Scan for the cell matching the given text and deliver its [X, Y] coordinate at center. 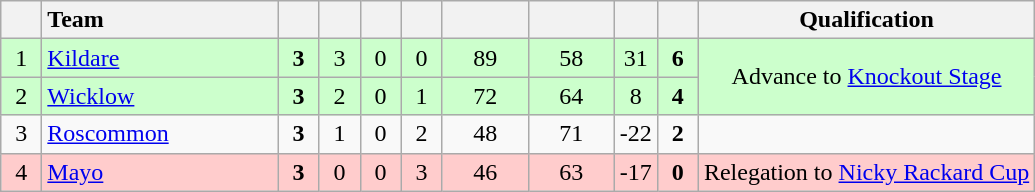
71 [571, 134]
Team [160, 20]
-22 [636, 134]
6 [678, 58]
Kildare [160, 58]
-17 [636, 172]
Mayo [160, 172]
Wicklow [160, 96]
58 [571, 58]
Roscommon [160, 134]
48 [485, 134]
31 [636, 58]
72 [485, 96]
46 [485, 172]
8 [636, 96]
64 [571, 96]
Advance to Knockout Stage [866, 77]
89 [485, 58]
Relegation to Nicky Rackard Cup [866, 172]
Qualification [866, 20]
63 [571, 172]
